Scan for the cell matching the given text and deliver its (x, y) coordinate at center. 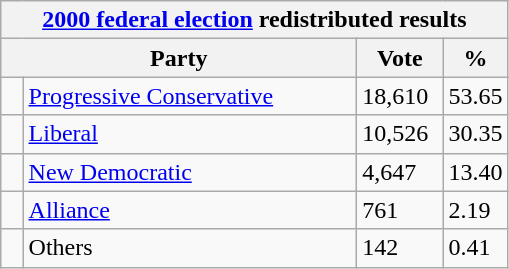
10,526 (400, 134)
13.40 (476, 172)
Progressive Conservative (190, 96)
2.19 (476, 210)
761 (400, 210)
Liberal (190, 134)
142 (400, 248)
53.65 (476, 96)
Others (190, 248)
New Democratic (190, 172)
Party (179, 58)
0.41 (476, 248)
% (476, 58)
18,610 (400, 96)
30.35 (476, 134)
2000 federal election redistributed results (254, 20)
Vote (400, 58)
Alliance (190, 210)
4,647 (400, 172)
